Return the [X, Y] coordinate for the center point of the cell that contains the specified text.  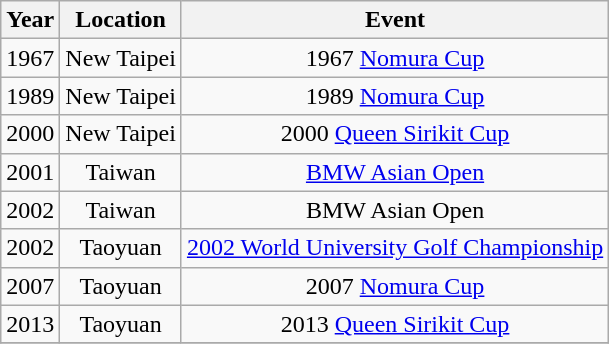
2007 [30, 286]
1989 [30, 96]
2013 [30, 324]
Year [30, 20]
2000 Queen Sirikit Cup [394, 134]
Event [394, 20]
1967 Nomura Cup [394, 58]
2001 [30, 172]
2013 Queen Sirikit Cup [394, 324]
2000 [30, 134]
Location [121, 20]
1989 Nomura Cup [394, 96]
1967 [30, 58]
2002 World University Golf Championship [394, 248]
2007 Nomura Cup [394, 286]
